Search for the cell housing the specified text and yield its [X, Y] center coordinate. 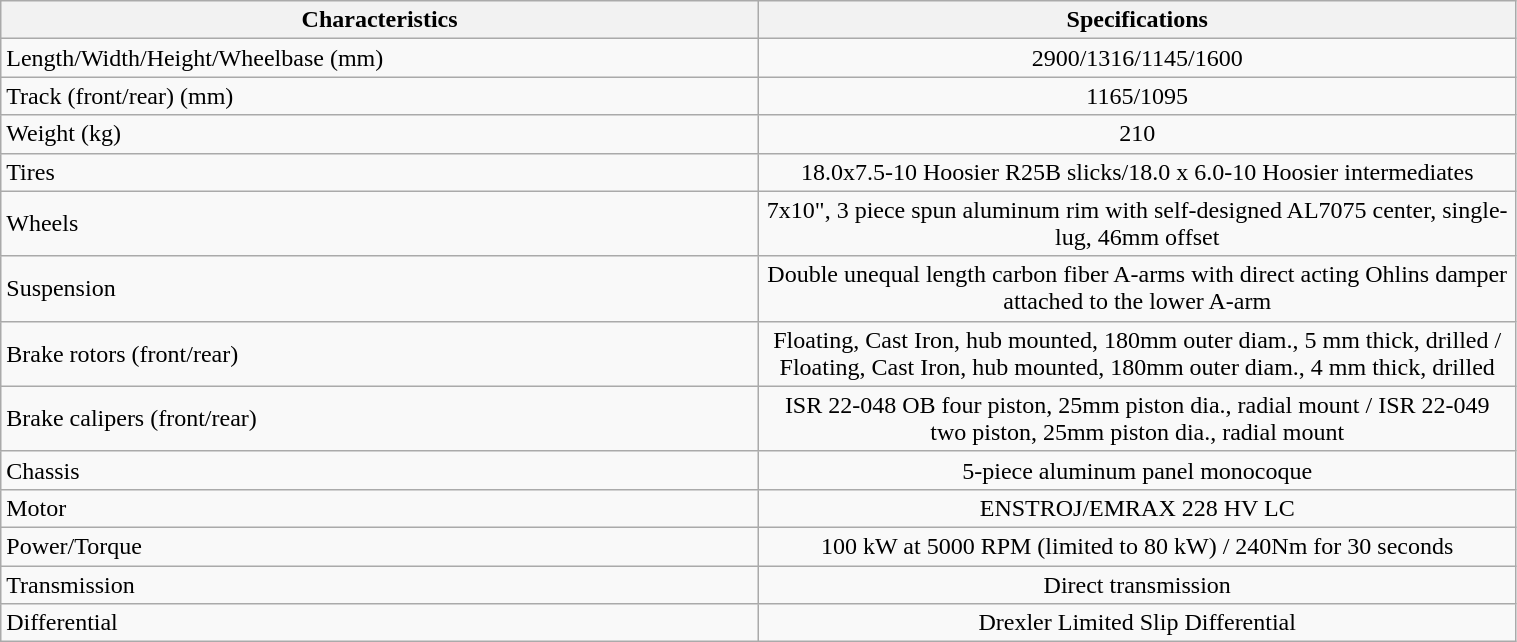
Chassis [380, 470]
Transmission [380, 585]
ISR 22-048 OB four piston, 25mm piston dia., radial mount / ISR 22-049 two piston, 25mm piston dia., radial mount [1137, 418]
Motor [380, 508]
Specifications [1137, 20]
Tires [380, 172]
100 kW at 5000 RPM (limited to 80 kW) / 240Nm for 30 seconds [1137, 546]
Weight (kg) [380, 134]
Wheels [380, 224]
Suspension [380, 288]
1165/1095 [1137, 96]
7x10", 3 piece spun aluminum rim with self-designed AL7075 center, single-lug, 46mm offset [1137, 224]
210 [1137, 134]
Differential [380, 623]
5-piece aluminum panel monocoque [1137, 470]
Track (front/rear) (mm) [380, 96]
Direct transmission [1137, 585]
Brake calipers (front/rear) [380, 418]
Power/Torque [380, 546]
Drexler Limited Slip Differential [1137, 623]
Characteristics [380, 20]
2900/1316/1145/1600 [1137, 58]
Length/Width/Height/Wheelbase (mm) [380, 58]
Brake rotors (front/rear) [380, 354]
ENSTROJ/EMRAX 228 HV LC [1137, 508]
Floating, Cast Iron, hub mounted, 180mm outer diam., 5 mm thick, drilled / Floating, Cast Iron, hub mounted, 180mm outer diam., 4 mm thick, drilled [1137, 354]
18.0x7.5-10 Hoosier R25B slicks/18.0 x 6.0-10 Hoosier intermediates [1137, 172]
Double unequal length carbon fiber A-arms with direct acting Ohlins damper attached to the lower A-arm [1137, 288]
